Search for the cell housing the specified text and yield its [x, y] center coordinate. 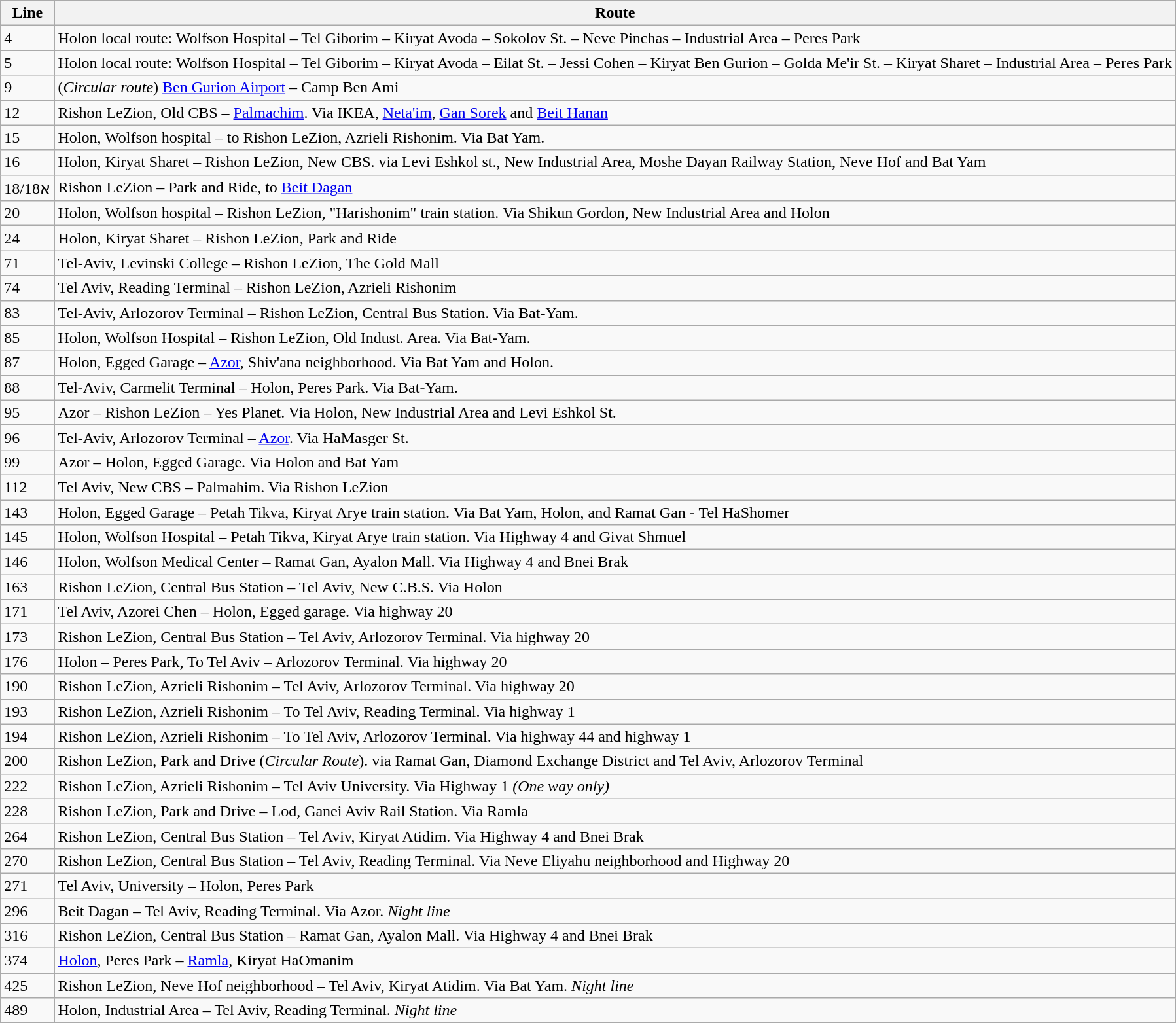
200 [27, 761]
Holon, Industrial Area – Tel Aviv, Reading Terminal. Night line [615, 1011]
Holon, Wolfson Hospital – Rishon LeZion, Old Indust. Area. Via Bat-Yam. [615, 338]
145 [27, 537]
Holon, Wolfson hospital – to Rishon LeZion, Azrieli Rishonim. Via Bat Yam. [615, 137]
9 [27, 88]
Tel-Aviv, Carmelit Terminal – Holon, Peres Park. Via Bat-Yam. [615, 387]
296 [27, 910]
Rishon LeZion, Central Bus Station – Ramat Gan, Ayalon Mall. Via Highway 4 and Bnei Brak [615, 936]
228 [27, 811]
20 [27, 213]
Rishon LeZion, Central Bus Station – Tel Aviv, Arlozorov Terminal. Via highway 20 [615, 637]
173 [27, 637]
Rishon LeZion, Neve Hof neighborhood – Tel Aviv, Kiryat Atidim. Via Bat Yam. Night line [615, 986]
Line [27, 13]
Holon – Peres Park, To Tel Aviv – Arlozorov Terminal. Via highway 20 [615, 662]
4 [27, 38]
Holon, Wolfson Hospital – Petah Tikva, Kiryat Arye train station. Via Highway 4 and Givat Shmuel [615, 537]
Rishon LeZion, Old CBS – Palmachim. Via IKEA, Neta'im, Gan Sorek and Beit Hanan [615, 113]
5 [27, 63]
Azor – Holon, Egged Garage. Via Holon and Bat Yam [615, 462]
193 [27, 711]
176 [27, 662]
95 [27, 412]
425 [27, 986]
Tel Aviv, University – Holon, Peres Park [615, 886]
12 [27, 113]
Holon, Egged Garage – Petah Tikva, Kiryat Arye train station. Via Bat Yam, Holon, and Ramat Gan - Tel HaShomer [615, 512]
Rishon LeZion, Park and Drive (Circular Route). via Ramat Gan, Diamond Exchange District and Tel Aviv, Arlozorov Terminal [615, 761]
Tel Aviv, New CBS – Palmahim. Via Rishon LeZion [615, 487]
Holon, Egged Garage – Azor, Shiv'ana neighborhood. Via Bat Yam and Holon. [615, 363]
18/18א [27, 188]
374 [27, 961]
316 [27, 936]
271 [27, 886]
Tel-Aviv, Levinski College – Rishon LeZion, The Gold Mall [615, 263]
83 [27, 313]
Rishon LeZion, Azrieli Rishonim – To Tel Aviv, Reading Terminal. Via highway 1 [615, 711]
Holon, Peres Park – Ramla, Kiryat HaOmanim [615, 961]
Holon, Wolfson Medical Center – Ramat Gan, Ayalon Mall. Via Highway 4 and Bnei Brak [615, 562]
74 [27, 288]
87 [27, 363]
88 [27, 387]
Holon local route: Wolfson Hospital – Tel Giborim – Kiryat Avoda – Sokolov St. – Neve Pinchas – Industrial Area – Peres Park [615, 38]
163 [27, 587]
Tel Aviv, Reading Terminal – Rishon LeZion, Azrieli Rishonim [615, 288]
99 [27, 462]
Rishon LeZion, Azrieli Rishonim – Tel Aviv University. Via Highway 1 (One way only) [615, 786]
Tel-Aviv, Arlozorov Terminal – Rishon LeZion, Central Bus Station. Via Bat-Yam. [615, 313]
96 [27, 437]
112 [27, 487]
489 [27, 1011]
146 [27, 562]
Rishon LeZion, Azrieli Rishonim – Tel Aviv, Arlozorov Terminal. Via highway 20 [615, 687]
Azor – Rishon LeZion – Yes Planet. Via Holon, New Industrial Area and Levi Eshkol St. [615, 412]
24 [27, 238]
Holon, Kiryat Sharet – Rishon LeZion, New CBS. via Levi Eshkol st., New Industrial Area, Moshe Dayan Railway Station, Neve Hof and Bat Yam [615, 162]
264 [27, 836]
15 [27, 137]
Rishon LeZion, Park and Drive – Lod, Ganei Aviv Rail Station. Via Ramla [615, 811]
Rishon LeZion, Central Bus Station – Tel Aviv, Reading Terminal. Via Neve Eliyahu neighborhood and Highway 20 [615, 861]
143 [27, 512]
16 [27, 162]
171 [27, 612]
194 [27, 736]
Route [615, 13]
Tel Aviv, Azorei Chen – Holon, Egged garage. Via highway 20 [615, 612]
71 [27, 263]
Rishon LeZion, Central Bus Station – Tel Aviv, Kiryat Atidim. Via Highway 4 and Bnei Brak [615, 836]
Holon, Wolfson hospital – Rishon LeZion, "Harishonim" train station. Via Shikun Gordon, New Industrial Area and Holon [615, 213]
Rishon LeZion – Park and Ride, to Beit Dagan [615, 188]
222 [27, 786]
Rishon LeZion, Central Bus Station – Tel Aviv, New C.B.S. Via Holon [615, 587]
Beit Dagan – Tel Aviv, Reading Terminal. Via Azor. Night line [615, 910]
Tel-Aviv, Arlozorov Terminal – Azor. Via HaMasger St. [615, 437]
85 [27, 338]
(Circular route) Ben Gurion Airport – Camp Ben Ami [615, 88]
190 [27, 687]
Rishon LeZion, Azrieli Rishonim – To Tel Aviv, Arlozorov Terminal. Via highway 44 and highway 1 [615, 736]
Holon, Kiryat Sharet – Rishon LeZion, Park and Ride [615, 238]
270 [27, 861]
